Identify which cell holds the provided text, then report its [x, y] central coordinate. 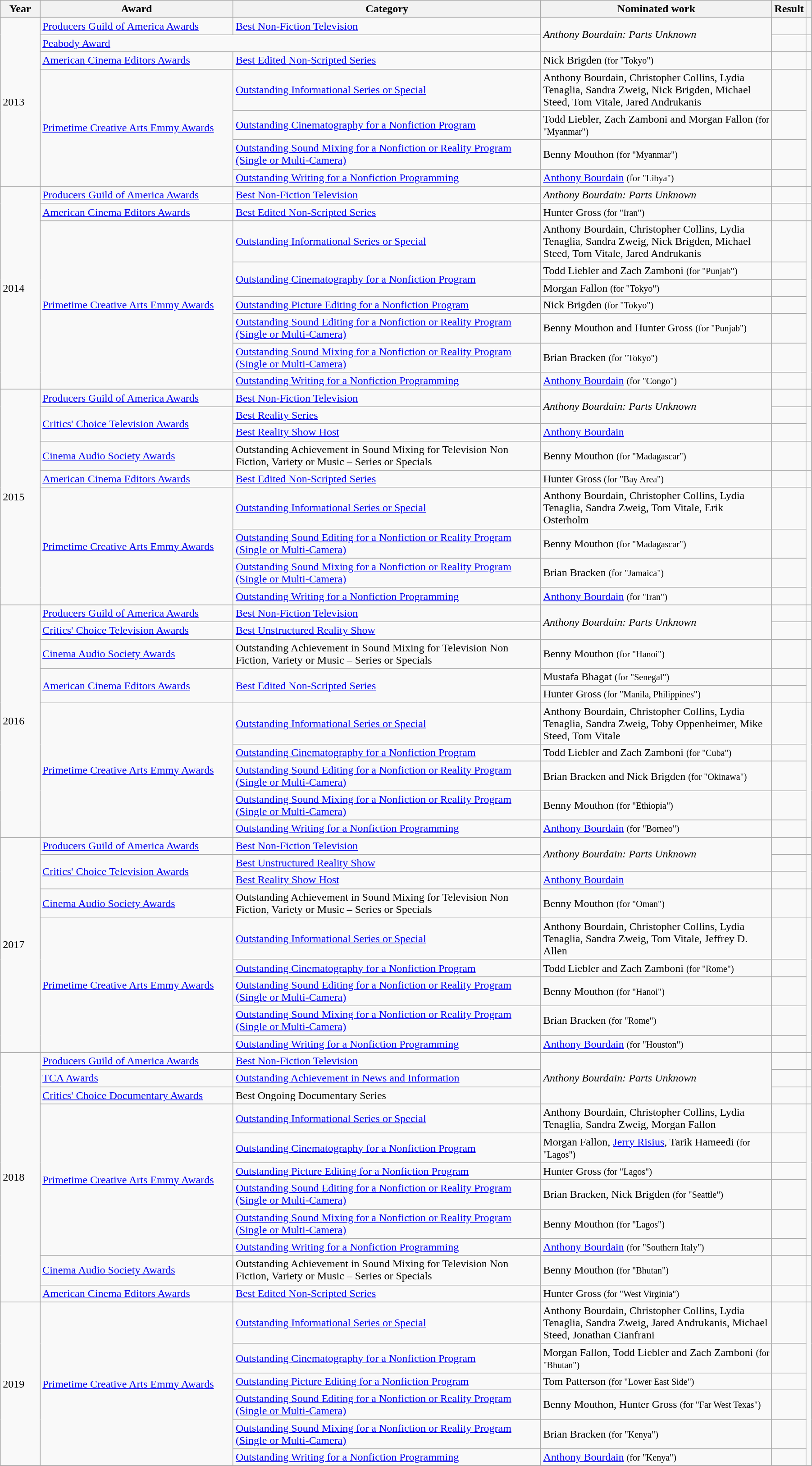
Todd Liebler and Zach Zamboni (for "Punjab") [656, 270]
Benny Mouthon (for "Myanmar") [656, 154]
Brian Bracken, Nick Brigden (for "Seattle") [656, 1195]
Brian Bracken (for "Jamaica") [656, 573]
Todd Liebler and Zach Zamboni (for "Rome") [656, 968]
Outstanding Achievement in News and Information [387, 1078]
Brian Bracken (for "Tokyo") [656, 358]
Nominated work [656, 9]
Morgan Fallon, Jerry Risius, Tarik Hameedi (for "Lagos") [656, 1148]
Anthony Bourdain, Christopher Collins, Lydia Tenaglia, Sandra Zweig, Tom Vitale, Erik Osterholm [656, 508]
Hunter Gross (for "Iran") [656, 212]
TCA Awards [137, 1078]
2016 [20, 721]
Anthony Bourdain (for "Borneo") [656, 829]
2018 [20, 1177]
2014 [20, 288]
Todd Liebler, Zach Zamboni and Morgan Fallon (for "Myanmar") [656, 125]
Anthony Bourdain (for "Congo") [656, 381]
Year [20, 9]
Anthony Bourdain (for "Iran") [656, 596]
Hunter Gross (for "Manila, Philippines") [656, 694]
Anthony Bourdain (for "Southern Italy") [656, 1247]
Anthony Bourdain, Christopher Collins, Lydia Tenaglia, Sandra Zweig, Toby Oppenheimer, Mike Steed, Tom Vitale [656, 724]
Benny Mouthon and Hunter Gross (for "Punjab") [656, 328]
2013 [20, 102]
Hunter Gross (for "West Virginia") [656, 1293]
2017 [20, 945]
Anthony Bourdain (for "Houston") [656, 1044]
Best Ongoing Documentary Series [387, 1095]
Brian Bracken and Nick Brigden (for "Okinawa") [656, 776]
Peabody Award [290, 43]
Benny Mouthon (for "Bhutan") [656, 1270]
Best Reality Series [387, 415]
2019 [20, 1384]
Result [789, 9]
Critics' Choice Documentary Awards [137, 1095]
2015 [20, 497]
Hunter Gross (for "Lagos") [656, 1171]
Hunter Gross (for "Bay Area") [656, 479]
Brian Bracken (for "Kenya") [656, 1434]
Morgan Fallon, Todd Liebler and Zach Zamboni (for "Bhutan") [656, 1358]
Anthony Bourdain, Christopher Collins, Lydia Tenaglia, Sandra Zweig, Jared Andrukanis, Michael Steed, Jonathan Cianfrani [656, 1323]
Benny Mouthon (for "Lagos") [656, 1223]
Anthony Bourdain (for "Libya") [656, 178]
Mustafa Bhagat (for "Senegal") [656, 677]
Award [137, 9]
Benny Mouthon (for "Oman") [656, 903]
Morgan Fallon (for "Tokyo") [656, 288]
Anthony Bourdain, Christopher Collins, Lydia Tenaglia, Sandra Zweig, Morgan Fallon [656, 1119]
Anthony Bourdain, Christopher Collins, Lydia Tenaglia, Sandra Zweig, Tom Vitale, Jeffrey D. Allen [656, 939]
Benny Mouthon, Hunter Gross (for "Far West Texas") [656, 1405]
Anthony Bourdain (for "Kenya") [656, 1457]
Brian Bracken (for "Rome") [656, 1021]
Category [387, 9]
Tom Patterson (for "Lower East Side") [656, 1381]
Todd Liebler and Zach Zamboni (for "Cuba") [656, 753]
Benny Mouthon (for "Ethiopia") [656, 805]
